Return [X, Y] of the center of cell containing provided text 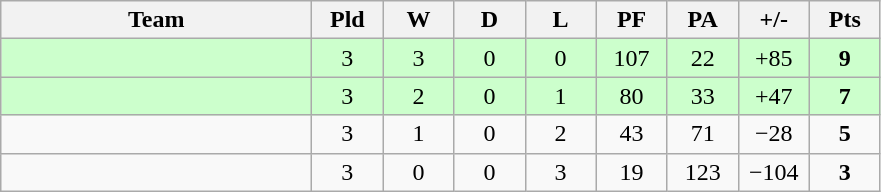
PA [702, 20]
123 [702, 172]
107 [632, 58]
Team [156, 20]
22 [702, 58]
9 [844, 58]
43 [632, 134]
Pld [348, 20]
L [560, 20]
−28 [774, 134]
+85 [774, 58]
Pts [844, 20]
7 [844, 96]
80 [632, 96]
PF [632, 20]
+47 [774, 96]
−104 [774, 172]
71 [702, 134]
W [418, 20]
33 [702, 96]
D [490, 20]
5 [844, 134]
19 [632, 172]
+/- [774, 20]
